Pinpoint the cell where the given text exists, returning its [x, y] midpoint coordinate. 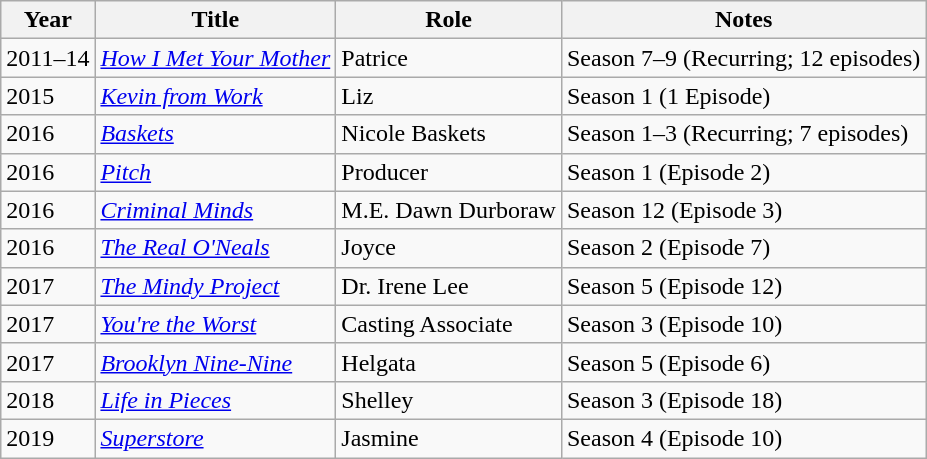
Baskets [216, 134]
Joyce [449, 248]
Title [216, 20]
Year [48, 20]
You're the Worst [216, 324]
Pitch [216, 172]
Season 5 (Episode 6) [743, 362]
2015 [48, 96]
Brooklyn Nine-Nine [216, 362]
Dr. Irene Lee [449, 286]
Patrice [449, 58]
Season 1 (Episode 2) [743, 172]
Season 5 (Episode 12) [743, 286]
2019 [48, 438]
How I Met Your Mother [216, 58]
Criminal Minds [216, 210]
Season 1–3 (Recurring; 7 episodes) [743, 134]
Casting Associate [449, 324]
2018 [48, 400]
2011–14 [48, 58]
Kevin from Work [216, 96]
Season 3 (Episode 10) [743, 324]
Season 3 (Episode 18) [743, 400]
The Mindy Project [216, 286]
Season 1 (1 Episode) [743, 96]
Nicole Baskets [449, 134]
Season 7–9 (Recurring; 12 episodes) [743, 58]
Role [449, 20]
Season 4 (Episode 10) [743, 438]
Notes [743, 20]
Producer [449, 172]
Life in Pieces [216, 400]
M.E. Dawn Durboraw [449, 210]
The Real O'Neals [216, 248]
Helgata [449, 362]
Season 2 (Episode 7) [743, 248]
Superstore [216, 438]
Jasmine [449, 438]
Season 12 (Episode 3) [743, 210]
Shelley [449, 400]
Liz [449, 96]
